Pinpoint the cell where the given text exists, returning its [X, Y] midpoint coordinate. 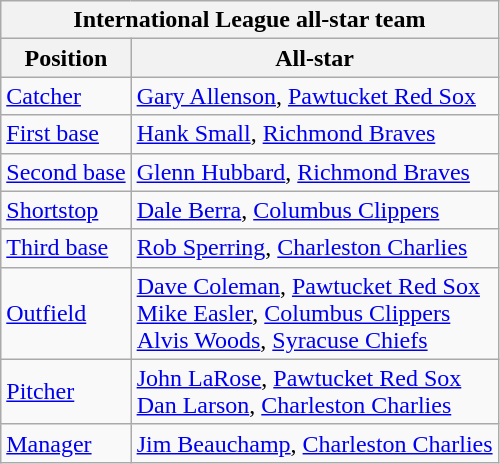
Hank Small, Richmond Braves [314, 134]
John LaRose, Pawtucket Red Sox Dan Larson, Charleston Charlies [314, 392]
Manager [66, 443]
Catcher [66, 96]
Pitcher [66, 392]
Third base [66, 248]
First base [66, 134]
All-star [314, 58]
International League all-star team [250, 20]
Glenn Hubbard, Richmond Braves [314, 172]
Dale Berra, Columbus Clippers [314, 210]
Position [66, 58]
Dave Coleman, Pawtucket Red Sox Mike Easler, Columbus Clippers Alvis Woods, Syracuse Chiefs [314, 313]
Shortstop [66, 210]
Rob Sperring, Charleston Charlies [314, 248]
Gary Allenson, Pawtucket Red Sox [314, 96]
Second base [66, 172]
Outfield [66, 313]
Jim Beauchamp, Charleston Charlies [314, 443]
